Locate the cell with the specified text and output its [X, Y] center coordinate. 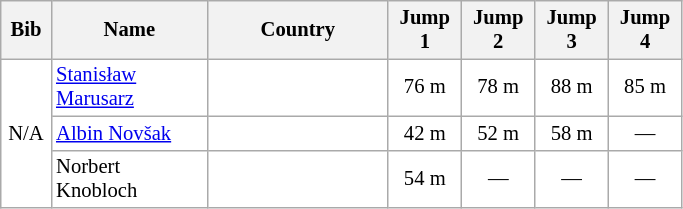
52 m [498, 133]
76 m [424, 87]
54 m [424, 179]
88 m [572, 87]
N/A [26, 132]
Jump 4 [645, 29]
Norbert Knobloch [129, 179]
78 m [498, 87]
Name [129, 29]
Jump 1 [424, 29]
Albin Novšak [129, 133]
42 m [424, 133]
Country [298, 29]
58 m [572, 133]
Bib [26, 29]
Jump 2 [498, 29]
85 m [645, 87]
Jump 3 [572, 29]
Stanisław Marusarz [129, 87]
